Return (x, y) of the center of cell containing provided text 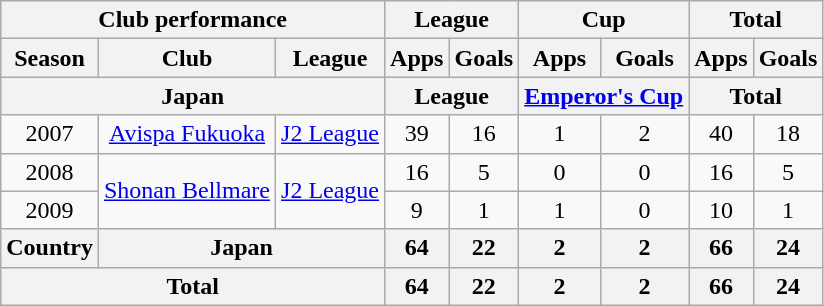
2009 (50, 210)
Emperor's Cup (604, 96)
Cup (604, 20)
Shonan Bellmare (186, 191)
Avispa Fukuoka (186, 134)
Country (50, 248)
9 (417, 210)
Club (186, 58)
Club performance (193, 20)
18 (788, 134)
40 (721, 134)
10 (721, 210)
39 (417, 134)
Season (50, 58)
2008 (50, 172)
2007 (50, 134)
